Pinpoint the cell where the given text exists, returning its [X, Y] midpoint coordinate. 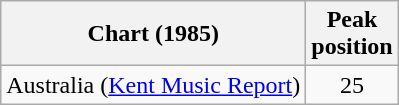
Australia (Kent Music Report) [154, 85]
Peak position [352, 34]
25 [352, 85]
Chart (1985) [154, 34]
